Find where the given text appears and provide that cell's center as [x, y] coordinate. 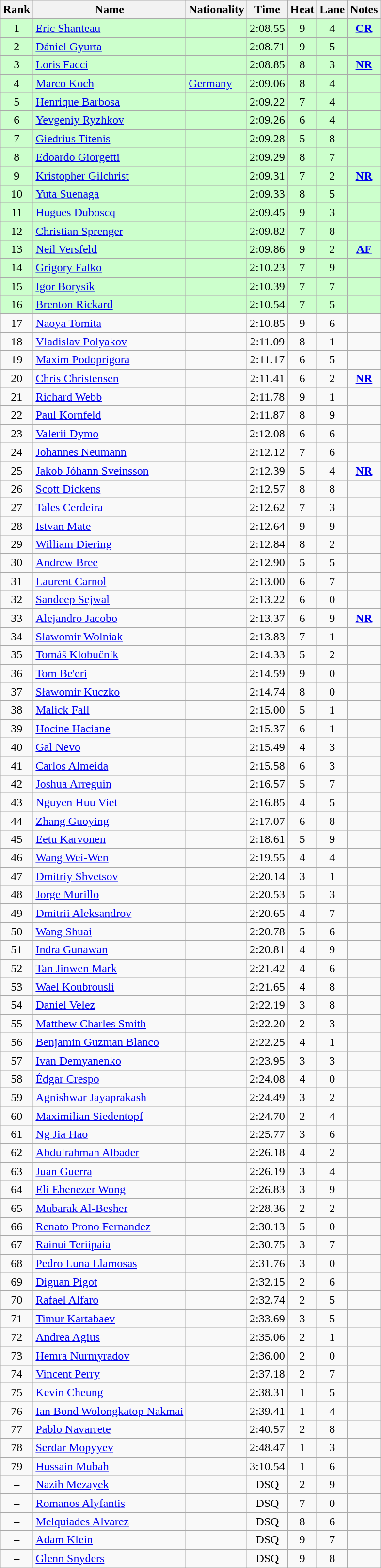
Richard Webb [110, 397]
Juan Guerra [110, 1171]
2:39.41 [268, 1411]
Andrew Bree [110, 563]
2:35.06 [268, 1337]
30 [16, 563]
Jorge Murillo [110, 895]
Dániel Gyurta [110, 47]
39 [16, 729]
2:10.39 [268, 286]
67 [16, 1245]
Marco Koch [110, 83]
Renato Prono Fernandez [110, 1226]
Tom Be'eri [110, 673]
Valerii Dymo [110, 434]
62 [16, 1153]
58 [16, 1079]
2:11.78 [268, 397]
18 [16, 342]
44 [16, 821]
69 [16, 1282]
32 [16, 600]
2:19.55 [268, 858]
Hugues Duboscq [110, 212]
2:14.74 [268, 692]
2:22.25 [268, 1042]
55 [16, 1024]
2:23.95 [268, 1060]
Mubarak Al-Besher [110, 1208]
2:20.65 [268, 913]
2:32.74 [268, 1300]
Matthew Charles Smith [110, 1024]
2:38.31 [268, 1392]
Lane [333, 10]
Kristopher Gilchrist [110, 175]
2:20.78 [268, 931]
Slawomir Wolniak [110, 637]
2:11.41 [268, 378]
43 [16, 802]
2:15.58 [268, 765]
2:20.14 [268, 876]
2:40.57 [268, 1429]
75 [16, 1392]
Maximilian Siedentopf [110, 1116]
45 [16, 839]
Alejandro Jacobo [110, 618]
3:10.54 [268, 1466]
24 [16, 452]
2:17.07 [268, 821]
48 [16, 895]
Brenton Rickard [110, 305]
2:12.57 [268, 489]
Édgar Crespo [110, 1079]
2:09.22 [268, 102]
Yevgeniy Ryzhkov [110, 120]
Dmitriy Shvetsov [110, 876]
2:09.31 [268, 175]
Nazih Mezayek [110, 1485]
2:12.84 [268, 544]
2:12.64 [268, 526]
2:10.54 [268, 305]
Heat [302, 10]
2:30.13 [268, 1226]
Tomáš Klobučník [110, 655]
47 [16, 876]
2:09.82 [268, 231]
49 [16, 913]
36 [16, 673]
52 [16, 968]
2:15.49 [268, 747]
2:12.90 [268, 563]
Sandeep Sejwal [110, 600]
2:21.42 [268, 968]
Pablo Navarrete [110, 1429]
Ng Jia Hao [110, 1134]
Wael Koubrousli [110, 987]
Dmitrii Aleksandrov [110, 913]
70 [16, 1300]
12 [16, 231]
Nguyen Huu Viet [110, 802]
2:15.00 [268, 710]
2:24.70 [268, 1116]
2:13.83 [268, 637]
64 [16, 1190]
2:36.00 [268, 1355]
2:26.19 [268, 1171]
Notes [364, 10]
William Diering [110, 544]
2:13.22 [268, 600]
2:08.85 [268, 65]
2:16.57 [268, 784]
Pedro Luna Llamosas [110, 1263]
Gal Nevo [110, 747]
Paul Kornfeld [110, 415]
Tan Jinwen Mark [110, 968]
50 [16, 931]
Joshua Arreguin [110, 784]
2:09.45 [268, 212]
Ian Bond Wolongkatop Nakmai [110, 1411]
11 [16, 212]
2:24.49 [268, 1097]
51 [16, 950]
Germany [217, 83]
2:09.28 [268, 139]
2:48.47 [268, 1448]
Loris Facci [110, 65]
Neil Versfeld [110, 249]
Rainui Teriipaia [110, 1245]
Agnishwar Jayaprakash [110, 1097]
78 [16, 1448]
25 [16, 470]
26 [16, 489]
2:32.15 [268, 1282]
2:13.00 [268, 581]
28 [16, 526]
CR [364, 28]
Rank [16, 10]
2:09.29 [268, 157]
35 [16, 655]
2:10.85 [268, 323]
2:13.37 [268, 618]
16 [16, 305]
2:24.08 [268, 1079]
2:15.37 [268, 729]
73 [16, 1355]
74 [16, 1374]
Andrea Agius [110, 1337]
2:37.18 [268, 1374]
63 [16, 1171]
14 [16, 268]
Johannes Neumann [110, 452]
2:25.77 [268, 1134]
2:26.83 [268, 1190]
2:08.71 [268, 47]
2:12.62 [268, 507]
2:08.55 [268, 28]
77 [16, 1429]
42 [16, 784]
72 [16, 1337]
Hussain Mubah [110, 1466]
Vladislav Polyakov [110, 342]
Edoardo Giorgetti [110, 157]
Eric Shanteau [110, 28]
2:09.33 [268, 194]
66 [16, 1226]
2:12.12 [268, 452]
Nationality [217, 10]
2:26.18 [268, 1153]
27 [16, 507]
2:11.17 [268, 360]
Daniel Velez [110, 1005]
56 [16, 1042]
2:12.39 [268, 470]
2:09.26 [268, 120]
59 [16, 1097]
2:31.76 [268, 1263]
Igor Borysik [110, 286]
34 [16, 637]
Naoya Tomita [110, 323]
Eli Ebenezer Wong [110, 1190]
37 [16, 692]
Scott Dickens [110, 489]
76 [16, 1411]
2:12.08 [268, 434]
2:28.36 [268, 1208]
Rafael Alfaro [110, 1300]
Jakob Jóhann Sveinsson [110, 470]
Kevin Cheung [110, 1392]
71 [16, 1319]
2:14.59 [268, 673]
10 [16, 194]
Time [268, 10]
2:30.75 [268, 1245]
2:11.87 [268, 415]
2:22.20 [268, 1024]
Eetu Karvonen [110, 839]
20 [16, 378]
79 [16, 1466]
Indra Gunawan [110, 950]
13 [16, 249]
38 [16, 710]
Yuta Suenaga [110, 194]
Carlos Almeida [110, 765]
46 [16, 858]
Laurent Carnol [110, 581]
2:21.65 [268, 987]
2:14.33 [268, 655]
Romanos Alyfantis [110, 1503]
2:22.19 [268, 1005]
2:11.09 [268, 342]
Abdulrahman Albader [110, 1153]
31 [16, 581]
61 [16, 1134]
AF [364, 249]
65 [16, 1208]
2:10.23 [268, 268]
Diguan Pigot [110, 1282]
Giedrius Titenis [110, 139]
Name [110, 10]
53 [16, 987]
Hocine Haciane [110, 729]
Adam Klein [110, 1540]
Timur Kartabaev [110, 1319]
2:09.86 [268, 249]
2:33.69 [268, 1319]
60 [16, 1116]
22 [16, 415]
Henrique Barbosa [110, 102]
2:16.85 [268, 802]
17 [16, 323]
Maxim Podoprigora [110, 360]
33 [16, 618]
Istvan Mate [110, 526]
2:20.81 [268, 950]
21 [16, 397]
57 [16, 1060]
2:18.61 [268, 839]
Sławomir Kuczko [110, 692]
Christian Sprenger [110, 231]
Vincent Perry [110, 1374]
Melquiades Alvarez [110, 1521]
40 [16, 747]
Serdar Mopyyev [110, 1448]
54 [16, 1005]
Malick Fall [110, 710]
29 [16, 544]
Tales Cerdeira [110, 507]
68 [16, 1263]
Benjamin Guzman Blanco [110, 1042]
Ivan Demyanenko [110, 1060]
15 [16, 286]
Chris Christensen [110, 378]
19 [16, 360]
Hemra Nurmyradov [110, 1355]
2:09.06 [268, 83]
Glenn Snyders [110, 1558]
Wang Wei-Wen [110, 858]
23 [16, 434]
Zhang Guoying [110, 821]
Wang Shuai [110, 931]
2:20.53 [268, 895]
Grigory Falko [110, 268]
41 [16, 765]
